Search for the cell housing the specified text and yield its [x, y] center coordinate. 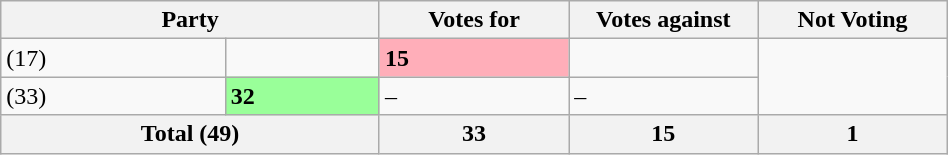
(17) [113, 58]
Party [190, 20]
32 [302, 96]
Not Voting [852, 20]
Votes against [664, 20]
Votes for [474, 20]
(33) [113, 96]
1 [852, 134]
33 [474, 134]
Total (49) [190, 134]
